Locate the cell with the specified text and output its (X, Y) center coordinate. 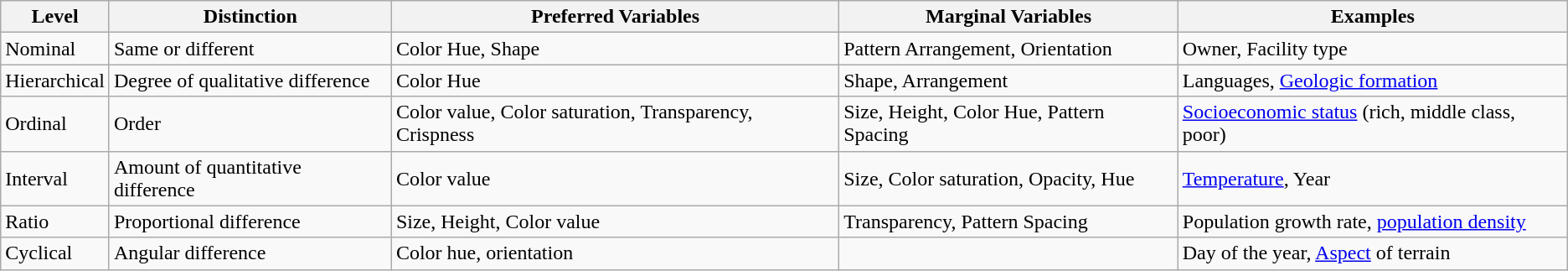
Temperature, Year (1372, 178)
Distinction (250, 17)
Ratio (55, 221)
Transparency, Pattern Spacing (1008, 221)
Cyclical (55, 253)
Color Hue, Shape (615, 49)
Size, Color saturation, Opacity, Hue (1008, 178)
Hierarchical (55, 81)
Ordinal (55, 124)
Examples (1372, 17)
Order (250, 124)
Preferred Variables (615, 17)
Amount of quantitative difference (250, 178)
Color value (615, 178)
Marginal Variables (1008, 17)
Angular difference (250, 253)
Color Hue (615, 81)
Size, Height, Color value (615, 221)
Level (55, 17)
Color hue, orientation (615, 253)
Size, Height, Color Hue, Pattern Spacing (1008, 124)
Color value, Color saturation, Transparency, Crispness (615, 124)
Same or different (250, 49)
Proportional difference (250, 221)
Socioeconomic status (rich, middle class, poor) (1372, 124)
Day of the year, Aspect of terrain (1372, 253)
Nominal (55, 49)
Degree of qualitative difference (250, 81)
Languages, Geologic formation (1372, 81)
Pattern Arrangement, Orientation (1008, 49)
Population growth rate, population density (1372, 221)
Interval (55, 178)
Owner, Facility type (1372, 49)
Shape, Arrangement (1008, 81)
